Return the [X, Y] coordinate for the center point of the cell that contains the specified text.  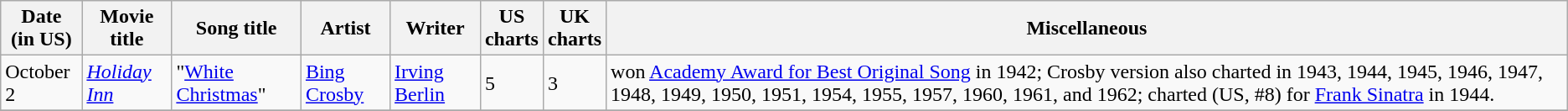
Irving Berlin [436, 82]
US charts [511, 29]
Date(in US) [42, 29]
Bing Crosby [345, 82]
3 [575, 82]
Writer [436, 29]
Holiday Inn [127, 82]
October 2 [42, 82]
Movie title [127, 29]
UKcharts [575, 29]
Artist [345, 29]
"White Christmas" [236, 82]
Miscellaneous [1087, 29]
Song title [236, 29]
5 [511, 82]
